Find where the given text appears and provide that cell's center as [X, Y] coordinate. 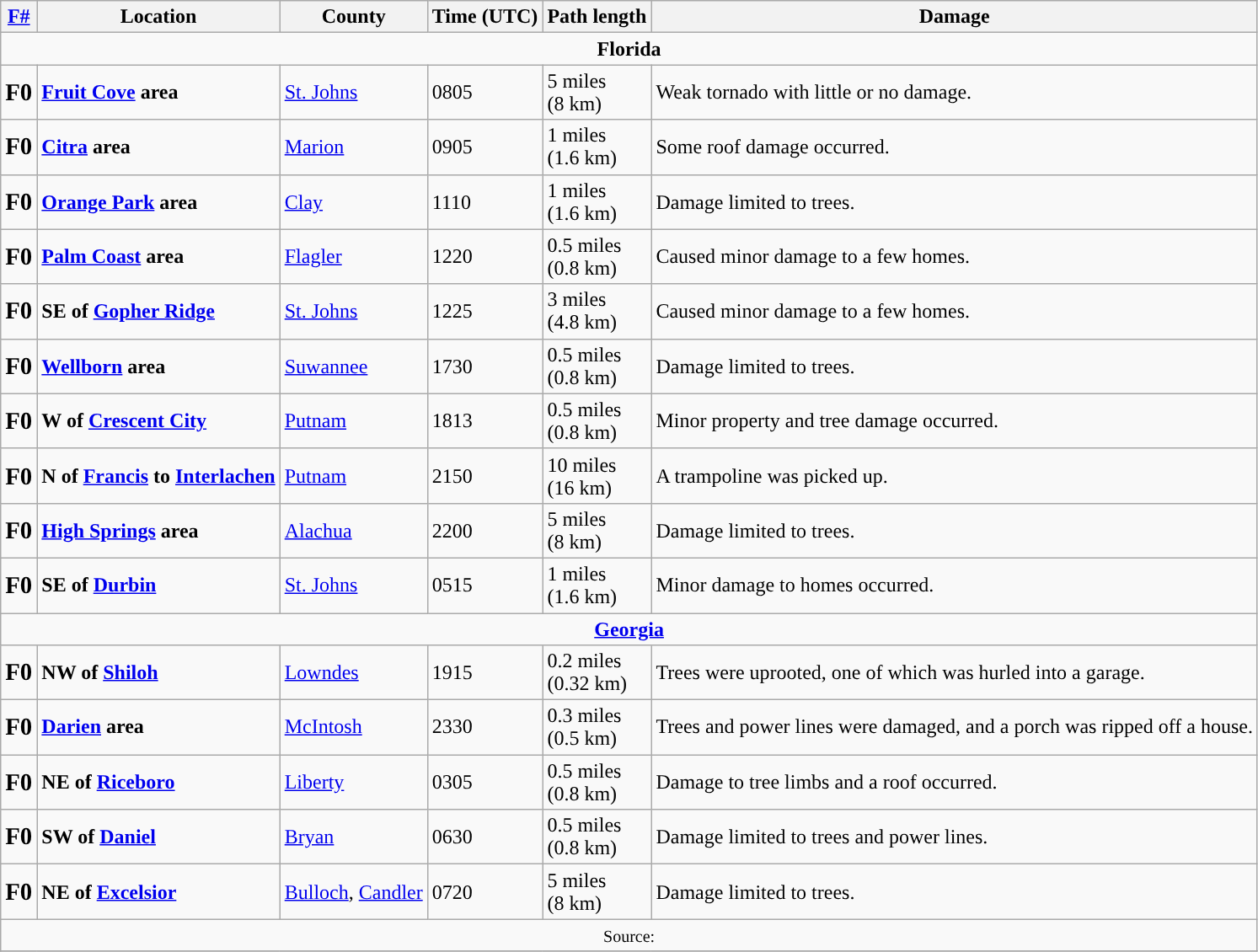
10 miles (16 km) [597, 475]
0305 [485, 782]
0805 [485, 93]
3 miles (4.8 km) [597, 312]
County [354, 17]
Orange Park area [158, 202]
1110 [485, 202]
N of Francis to Interlachen [158, 475]
Weak tornado with little or no damage. [955, 93]
F# [19, 17]
Liberty [354, 782]
SE of Durbin [158, 585]
Bulloch, Candler [354, 891]
Time (UTC) [485, 17]
Minor damage to homes occurred. [955, 585]
Suwannee [354, 366]
Palm Coast area [158, 256]
NW of Shiloh [158, 672]
1730 [485, 366]
Path length [597, 17]
1813 [485, 421]
1225 [485, 312]
Damage to tree limbs and a roof occurred. [955, 782]
A trampoline was picked up. [955, 475]
Damage [955, 17]
Some roof damage occurred. [955, 147]
McIntosh [354, 728]
2200 [485, 531]
1915 [485, 672]
Minor property and tree damage occurred. [955, 421]
Florida [629, 49]
0905 [485, 147]
High Springs area [158, 531]
Clay [354, 202]
2330 [485, 728]
SE of Gopher Ridge [158, 312]
2150 [485, 475]
Location [158, 17]
Wellborn area [158, 366]
Georgia [629, 629]
1220 [485, 256]
0630 [485, 837]
Marion [354, 147]
Citra area [158, 147]
0.2 miles (0.32 km) [597, 672]
NE of Riceboro [158, 782]
Trees and power lines were damaged, and a porch was ripped off a house. [955, 728]
Fruit Cove area [158, 93]
Bryan [354, 837]
Flagler [354, 256]
0515 [485, 585]
Lowndes [354, 672]
Darien area [158, 728]
Source: [629, 935]
NE of Excelsior [158, 891]
W of Crescent City [158, 421]
Trees were uprooted, one of which was hurled into a garage. [955, 672]
0.3 miles (0.5 km) [597, 728]
Damage limited to trees and power lines. [955, 837]
Alachua [354, 531]
SW of Daniel [158, 837]
0720 [485, 891]
